Detect which cell encompasses the target text, then output its [x, y] center coordinate. 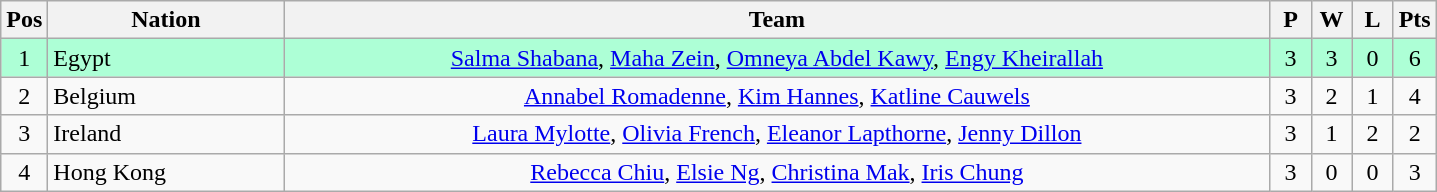
Rebecca Chiu, Elsie Ng, Christina Mak, Iris Chung [777, 172]
P [1290, 20]
L [1372, 20]
Egypt [166, 58]
Pts [1414, 20]
Belgium [166, 96]
6 [1414, 58]
Team [777, 20]
W [1332, 20]
Nation [166, 20]
Salma Shabana, Maha Zein, Omneya Abdel Kawy, Engy Kheirallah [777, 58]
Hong Kong [166, 172]
Pos [24, 20]
Annabel Romadenne, Kim Hannes, Katline Cauwels [777, 96]
Laura Mylotte, Olivia French, Eleanor Lapthorne, Jenny Dillon [777, 134]
Ireland [166, 134]
